For the text-containing cell, return its midpoint in (x, y) coordinate format. 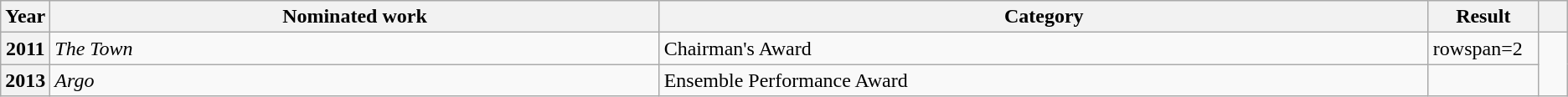
rowspan=2 (1483, 48)
2013 (25, 80)
Ensemble Performance Award (1044, 80)
Nominated work (355, 17)
Chairman's Award (1044, 48)
Year (25, 17)
The Town (355, 48)
2011 (25, 48)
Category (1044, 17)
Argo (355, 80)
Result (1483, 17)
